From the cell containing the given text, extract its center point as [x, y] coordinate. 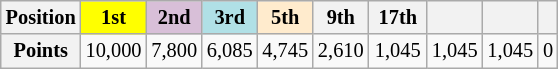
Position [41, 17]
5th [285, 17]
Points [41, 51]
6,085 [230, 51]
1st [114, 17]
4,745 [285, 51]
10,000 [114, 51]
2nd [174, 17]
17th [398, 17]
2,610 [341, 51]
0 [548, 51]
9th [341, 17]
3rd [230, 17]
7,800 [174, 51]
